Return the (x, y) coordinate for the center point of the cell that contains the specified text.  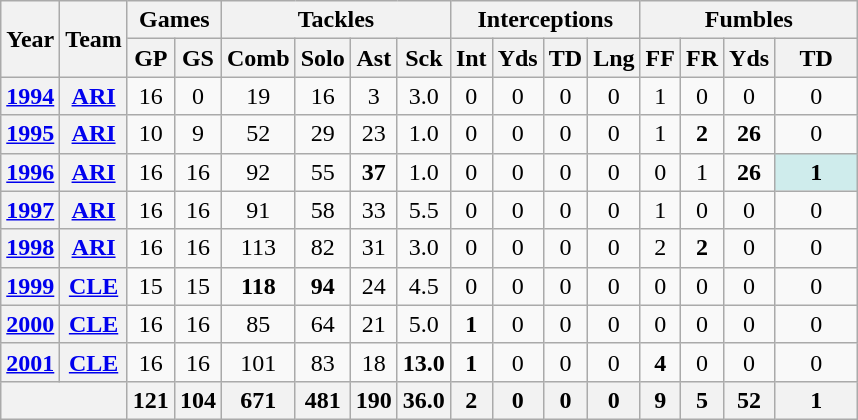
GP (150, 58)
190 (374, 400)
23 (374, 134)
94 (322, 286)
64 (322, 324)
4.5 (424, 286)
3 (374, 96)
82 (322, 248)
118 (258, 286)
37 (374, 172)
121 (150, 400)
Comb (258, 58)
10 (150, 134)
113 (258, 248)
Games (174, 20)
92 (258, 172)
36.0 (424, 400)
5 (702, 400)
FR (702, 58)
33 (374, 210)
21 (374, 324)
1996 (30, 172)
1999 (30, 286)
Year (30, 39)
101 (258, 362)
1997 (30, 210)
2001 (30, 362)
29 (322, 134)
Fumbles (749, 20)
91 (258, 210)
55 (322, 172)
83 (322, 362)
Team (94, 39)
671 (258, 400)
FF (660, 58)
24 (374, 286)
4 (660, 362)
58 (322, 210)
Sck (424, 58)
1998 (30, 248)
104 (198, 400)
Interceptions (545, 20)
13.0 (424, 362)
1995 (30, 134)
Tackles (336, 20)
1994 (30, 96)
85 (258, 324)
GS (198, 58)
19 (258, 96)
5.5 (424, 210)
Lng (614, 58)
18 (374, 362)
2000 (30, 324)
481 (322, 400)
Int (471, 58)
5.0 (424, 324)
31 (374, 248)
Solo (322, 58)
Ast (374, 58)
